Find where the given text appears and provide that cell's center as (X, Y) coordinate. 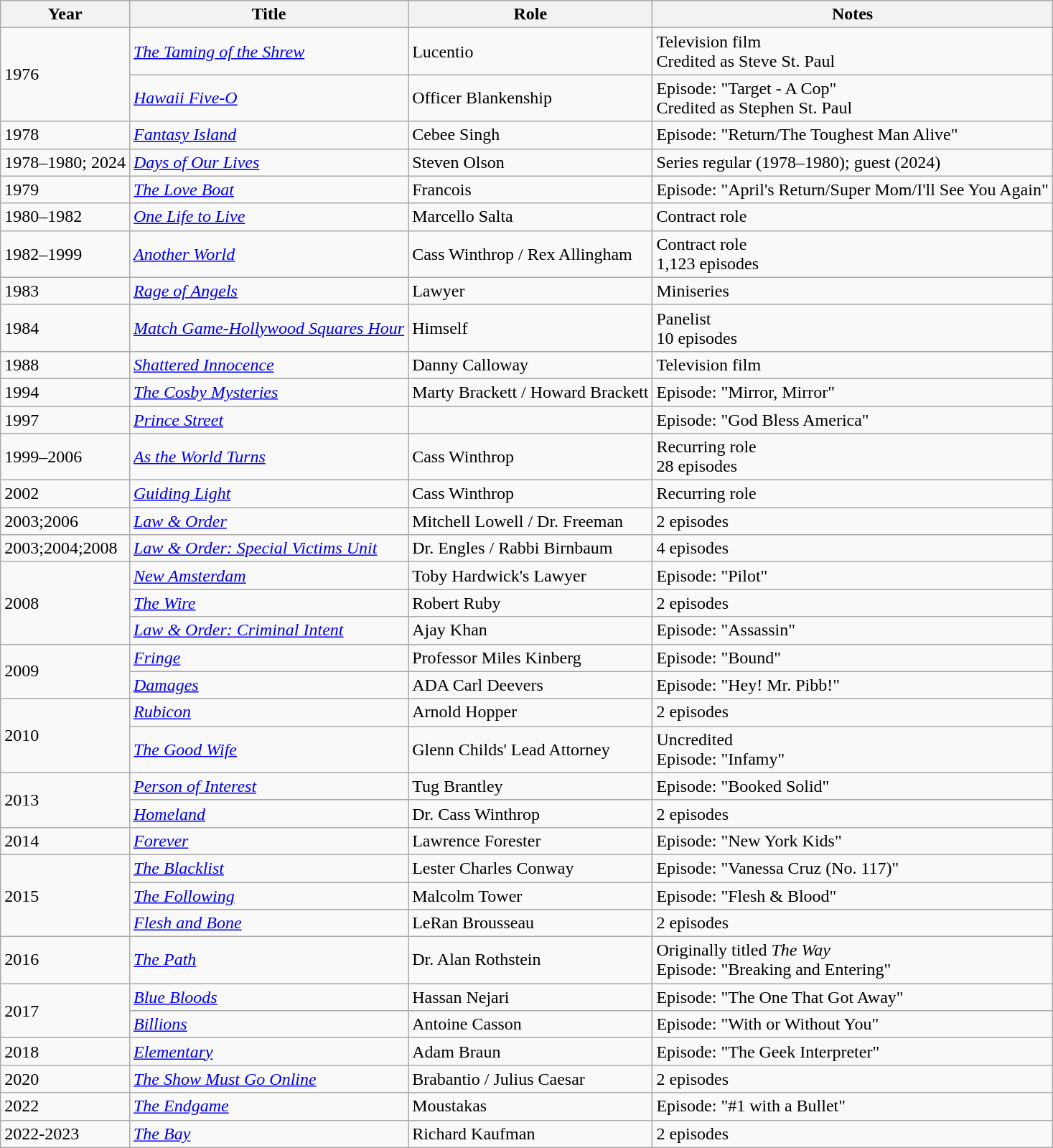
Himself (530, 327)
Lawrence Forester (530, 841)
The Blacklist (268, 868)
LeRan Brousseau (530, 923)
The Taming of the Shrew (268, 52)
1982–1999 (65, 254)
Homeland (268, 813)
The Show Must Go Online (268, 1079)
Dr. Cass Winthrop (530, 813)
Law & Order: Special Victims Unit (268, 549)
1978–1980; 2024 (65, 162)
Person of Interest (268, 786)
Fantasy Island (268, 135)
Miniseries (853, 291)
2003;2004;2008 (65, 549)
Contract role1,123 episodes (853, 254)
Marcello Salta (530, 217)
Officer Blankenship (530, 98)
1978 (65, 135)
The Bay (268, 1134)
Recurring role (853, 494)
Robert Ruby (530, 603)
Francois (530, 190)
Panelist 10 episodes (853, 327)
Episode: "God Bless America" (853, 420)
Another World (268, 254)
Episode: "Target - A Cop" Credited as Stephen St. Paul (853, 98)
Series regular (1978–1980); guest (2024) (853, 162)
Episode: "Mirror, Mirror" (853, 392)
2022-2023 (65, 1134)
Hassan Nejari (530, 997)
Cass Winthrop / Rex Allingham (530, 254)
Arnold Hopper (530, 712)
Antoine Casson (530, 1025)
Originally titled The WayEpisode: "Breaking and Entering" (853, 961)
Role (530, 14)
2013 (65, 800)
1988 (65, 365)
Tug Brantley (530, 786)
UncreditedEpisode: "Infamy" (853, 750)
Episode: "With or Without You" (853, 1025)
2009 (65, 671)
1984 (65, 327)
The Wire (268, 603)
Professor Miles Kinberg (530, 658)
New Amsterdam (268, 576)
Episode: "New York Kids" (853, 841)
Dr. Engles / Rabbi Birnbaum (530, 549)
Richard Kaufman (530, 1134)
Law & Order (268, 521)
Fringe (268, 658)
1994 (65, 392)
The Path (268, 961)
Rage of Angels (268, 291)
Danny Calloway (530, 365)
One Life to Live (268, 217)
1979 (65, 190)
ADA Carl Deevers (530, 685)
Prince Street (268, 420)
Brabantio / Julius Caesar (530, 1079)
1983 (65, 291)
Steven Olson (530, 162)
Marty Brackett / Howard Brackett (530, 392)
Recurring role28 episodes (853, 457)
Hawaii Five-O (268, 98)
Contract role (853, 217)
Law & Order: Criminal Intent (268, 630)
Billions (268, 1025)
Episode: "Assassin" (853, 630)
Match Game-Hollywood Squares Hour (268, 327)
Episode: "Bound" (853, 658)
2015 (65, 895)
2022 (65, 1106)
Adam Braun (530, 1052)
2016 (65, 961)
Episode: "April's Return/Super Mom/I'll See You Again" (853, 190)
2003;2006 (65, 521)
2020 (65, 1079)
Episode: "Return/The Toughest Man Alive" (853, 135)
Days of Our Lives (268, 162)
Episode: "#1 with a Bullet" (853, 1106)
Elementary (268, 1052)
Episode: "Pilot" (853, 576)
2002 (65, 494)
4 episodes (853, 549)
The Following (268, 895)
1980–1982 (65, 217)
Toby Hardwick's Lawyer (530, 576)
Television film Credited as Steve St. Paul (853, 52)
Glenn Childs' Lead Attorney (530, 750)
Notes (853, 14)
Lucentio (530, 52)
2018 (65, 1052)
Dr. Alan Rothstein (530, 961)
1997 (65, 420)
Mitchell Lowell / Dr. Freeman (530, 521)
Forever (268, 841)
Damages (268, 685)
As the World Turns (268, 457)
2008 (65, 603)
2010 (65, 735)
Guiding Light (268, 494)
Episode: "Booked Solid" (853, 786)
Moustakas (530, 1106)
Episode: "Flesh & Blood" (853, 895)
1999–2006 (65, 457)
Title (268, 14)
2014 (65, 841)
Shattered Innocence (268, 365)
Episode: "The Geek Interpreter" (853, 1052)
Flesh and Bone (268, 923)
1976 (65, 75)
Lawyer (530, 291)
Episode: "The One That Got Away" (853, 997)
Rubicon (268, 712)
Malcolm Tower (530, 895)
Television film (853, 365)
2017 (65, 1011)
The Endgame (268, 1106)
Lester Charles Conway (530, 868)
The Love Boat (268, 190)
Ajay Khan (530, 630)
Episode: "Hey! Mr. Pibb!" (853, 685)
The Cosby Mysteries (268, 392)
Cebee Singh (530, 135)
The Good Wife (268, 750)
Year (65, 14)
Episode: "Vanessa Cruz (No. 117)" (853, 868)
Blue Bloods (268, 997)
